Scan for the cell matching the given text and deliver its [x, y] coordinate at center. 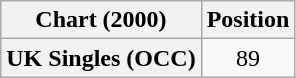
UK Singles (OCC) [101, 58]
89 [248, 58]
Position [248, 20]
Chart (2000) [101, 20]
